For the text-containing cell, return its midpoint in [X, Y] coordinate format. 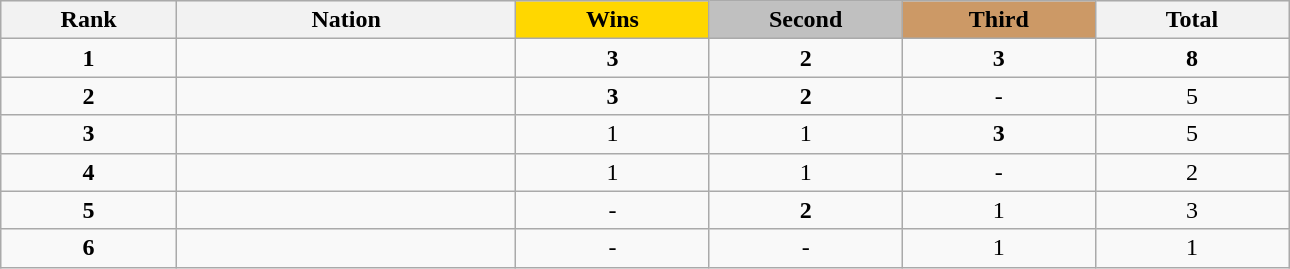
8 [1192, 58]
Second [806, 20]
Nation [346, 20]
6 [89, 248]
4 [89, 172]
Total [1192, 20]
Wins [612, 20]
Rank [89, 20]
Third [998, 20]
